Output the (X, Y) coordinate of the center of the cell containing the given text.  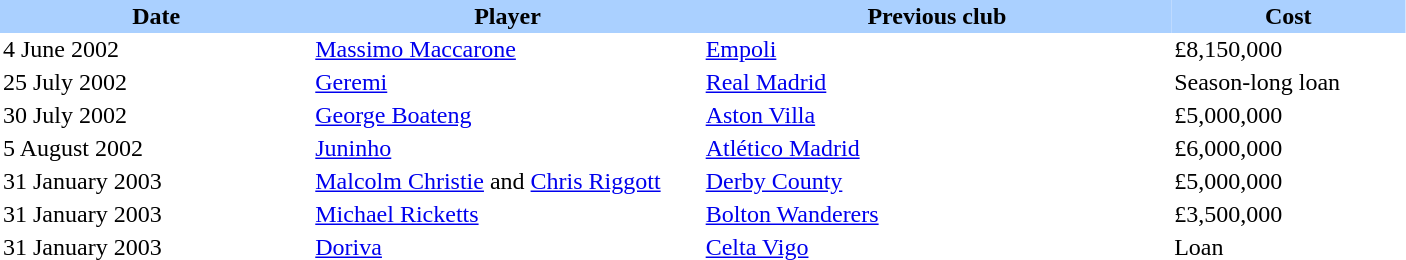
Derby County (937, 182)
Real Madrid (937, 82)
Juninho (507, 148)
£8,150,000 (1288, 50)
Malcolm Christie and Chris Riggott (507, 182)
Empoli (937, 50)
Bolton Wanderers (937, 214)
Aston Villa (937, 116)
Season-long loan (1288, 82)
25 July 2002 (156, 82)
5 August 2002 (156, 148)
George Boateng (507, 116)
4 June 2002 (156, 50)
£6,000,000 (1288, 148)
Previous club (937, 16)
Atlético Madrid (937, 148)
Michael Ricketts (507, 214)
30 July 2002 (156, 116)
Date (156, 16)
£3,500,000 (1288, 214)
Massimo Maccarone (507, 50)
Player (507, 16)
Cost (1288, 16)
Geremi (507, 82)
